Determine the [X, Y] coordinate at the center of the cell enclosing the given text.  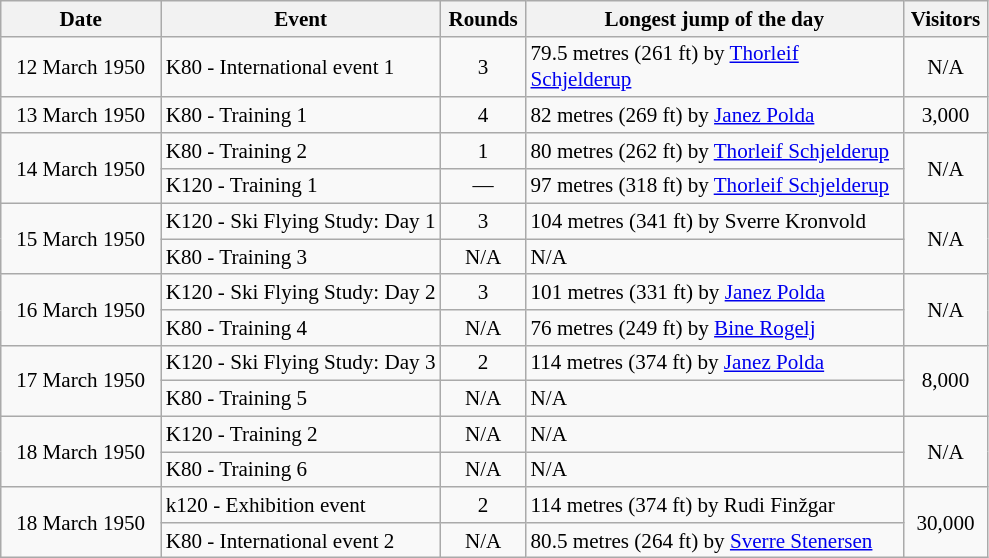
Visitors [946, 18]
30,000 [946, 522]
K120 - Training 1 [301, 186]
— [484, 186]
8,000 [946, 380]
K80 - International event 2 [301, 540]
Date [81, 18]
K80 - Training 4 [301, 328]
K120 - Ski Flying Study: Day 2 [301, 292]
K80 - Training 5 [301, 398]
Rounds [484, 18]
15 March 1950 [81, 240]
114 metres (374 ft) by Rudi Finžgar [714, 504]
114 metres (374 ft) by Janez Polda [714, 362]
101 metres (331 ft) by Janez Polda [714, 292]
76 metres (249 ft) by Bine Rogelj [714, 328]
80 metres (262 ft) by Thorleif Schjelderup [714, 150]
14 March 1950 [81, 168]
K120 - Ski Flying Study: Day 3 [301, 362]
104 metres (341 ft) by Sverre Kronvold [714, 222]
80.5 metres (264 ft) by Sverre Stenersen [714, 540]
4 [484, 114]
Longest jump of the day [714, 18]
3,000 [946, 114]
17 March 1950 [81, 380]
K120 - Ski Flying Study: Day 1 [301, 222]
K80 - Training 3 [301, 256]
12 March 1950 [81, 66]
k120 - Exhibition event [301, 504]
K120 - Training 2 [301, 434]
13 March 1950 [81, 114]
K80 - International event 1 [301, 66]
K80 - Training 1 [301, 114]
K80 - Training 2 [301, 150]
1 [484, 150]
16 March 1950 [81, 310]
79.5 metres (261 ft) by Thorleif Schjelderup [714, 66]
Event [301, 18]
97 metres (318 ft) by Thorleif Schjelderup [714, 186]
82 metres (269 ft) by Janez Polda [714, 114]
K80 - Training 6 [301, 470]
